Pinpoint the cell where the given text exists, returning its [X, Y] midpoint coordinate. 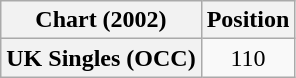
UK Singles (OCC) [101, 58]
110 [248, 58]
Position [248, 20]
Chart (2002) [101, 20]
